Return the (x, y) coordinate for the center point of the cell that contains the specified text.  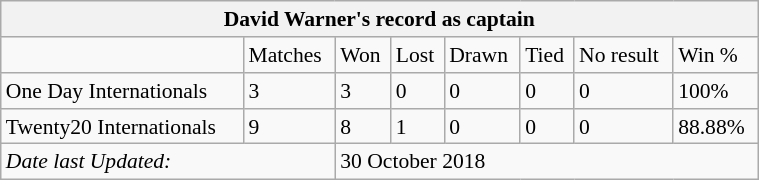
Matches (289, 55)
30 October 2018 (546, 162)
8 (363, 126)
David Warner's record as captain (380, 19)
Drawn (482, 55)
Twenty20 Internationals (122, 126)
100% (716, 91)
Tied (547, 55)
9 (289, 126)
Won (363, 55)
Win % (716, 55)
Date last Updated: (168, 162)
Lost (418, 55)
No result (624, 55)
1 (418, 126)
88.88% (716, 126)
One Day Internationals (122, 91)
